Pinpoint the cell where the given text exists, returning its [X, Y] midpoint coordinate. 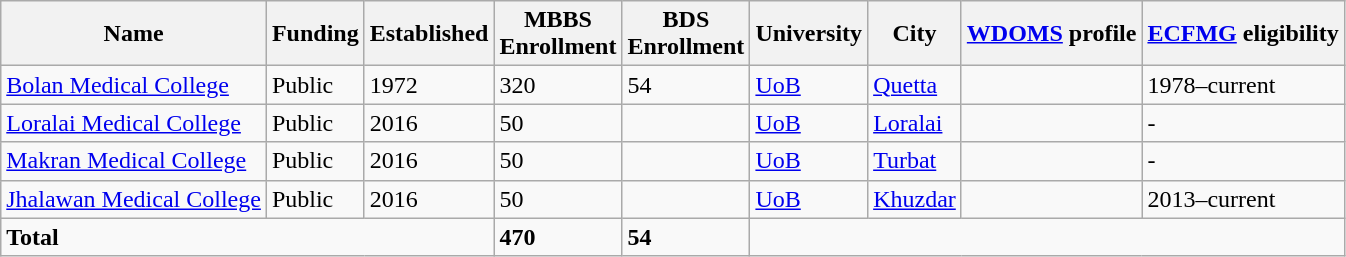
2013–current [1243, 199]
1972 [429, 85]
Bolan Medical College [134, 85]
Makran Medical College [134, 161]
Jhalawan Medical College [134, 199]
470 [558, 237]
Funding [315, 34]
Khuzdar [915, 199]
320 [558, 85]
Loralai Medical College [134, 123]
City [915, 34]
BDSEnrollment [686, 34]
1978–current [1243, 85]
Loralai [915, 123]
Established [429, 34]
Quetta [915, 85]
WDOMS profile [1052, 34]
Turbat [915, 161]
Total [248, 237]
University [809, 34]
Name [134, 34]
ECFMG eligibility [1243, 34]
MBBSEnrollment [558, 34]
